Locate the cell with the specified text and output its [X, Y] center coordinate. 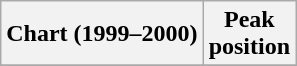
Peakposition [249, 34]
Chart (1999–2000) [102, 34]
